Determine the [X, Y] coordinate at the center of the cell enclosing the given text.  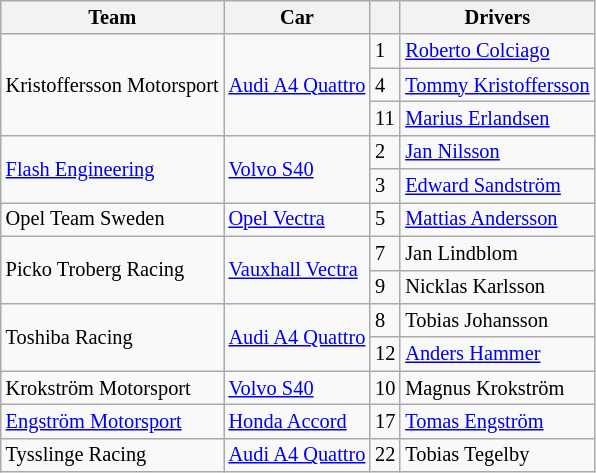
Edward Sandström [497, 186]
Anders Hammer [497, 354]
Flash Engineering [112, 168]
5 [385, 219]
Jan Nilsson [497, 152]
Mattias Andersson [497, 219]
Opel Vectra [298, 219]
Marius Erlandsen [497, 118]
Picko Troberg Racing [112, 270]
Drivers [497, 17]
17 [385, 421]
8 [385, 320]
Toshiba Racing [112, 336]
Car [298, 17]
2 [385, 152]
9 [385, 287]
Jan Lindblom [497, 253]
3 [385, 186]
Vauxhall Vectra [298, 270]
11 [385, 118]
Tomas Engström [497, 421]
1 [385, 51]
Tommy Kristoffersson [497, 85]
Kristoffersson Motorsport [112, 84]
Roberto Colciago [497, 51]
4 [385, 85]
Magnus Krokström [497, 388]
12 [385, 354]
10 [385, 388]
7 [385, 253]
Engström Motorsport [112, 421]
Krokström Motorsport [112, 388]
22 [385, 455]
Tobias Johansson [497, 320]
Team [112, 17]
Nicklas Karlsson [497, 287]
Tobias Tegelby [497, 455]
Honda Accord [298, 421]
Tysslinge Racing [112, 455]
Opel Team Sweden [112, 219]
